Detect which cell encompasses the target text, then output its (x, y) center coordinate. 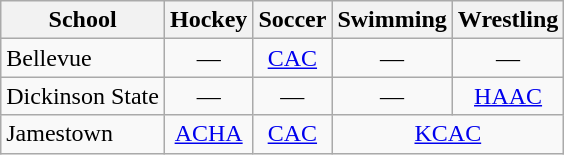
School (83, 20)
Bellevue (83, 58)
Jamestown (83, 134)
HAAC (508, 96)
KCAC (448, 134)
Wrestling (508, 20)
Dickinson State (83, 96)
ACHA (208, 134)
Hockey (208, 20)
Swimming (392, 20)
Soccer (292, 20)
